Output the (x, y) coordinate of the center of the cell containing the given text.  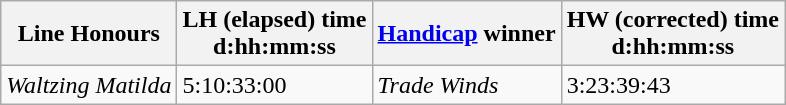
HW (corrected) time d:hh:mm:ss (672, 34)
Waltzing Matilda (89, 85)
5:10:33:00 (274, 85)
Handicap winner (466, 34)
LH (elapsed) time d:hh:mm:ss (274, 34)
Line Honours (89, 34)
3:23:39:43 (672, 85)
Trade Winds (466, 85)
